Determine the [x, y] coordinate at the center of the cell enclosing the given text.  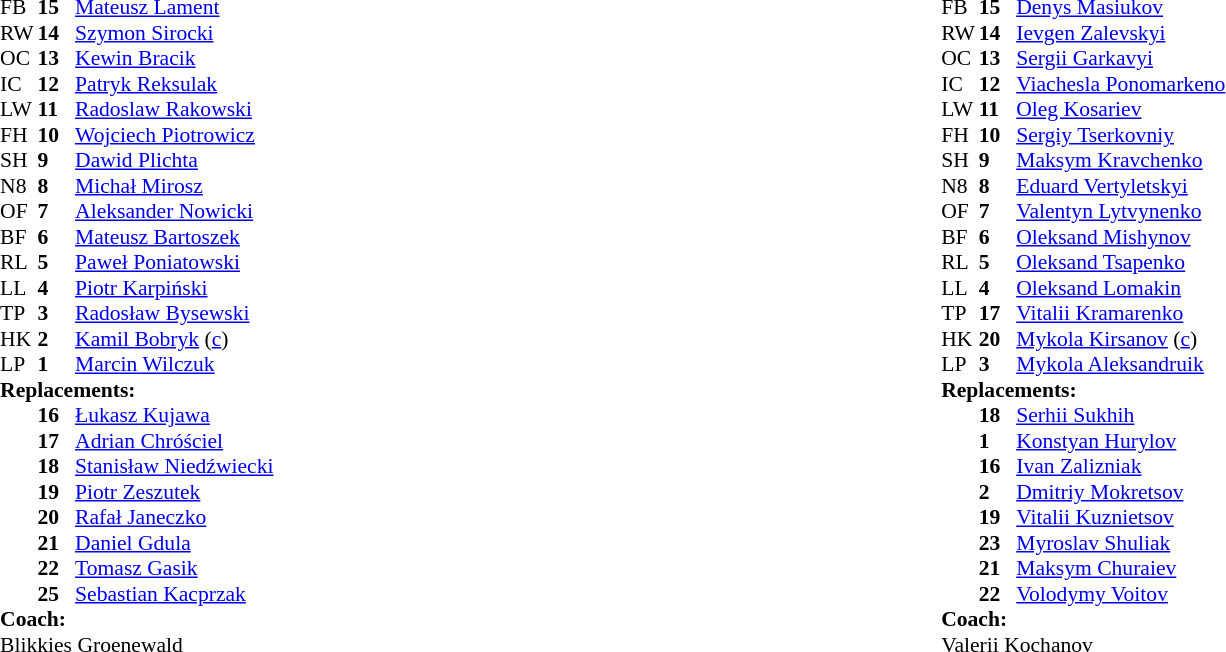
23 [998, 543]
Konstyan Hurylov [1120, 441]
Maksym Churaiev [1120, 569]
Dmitriy Mokretsov [1120, 492]
Valentyn Lytvynenko [1120, 211]
Mykola Kirsanov (c) [1120, 339]
Sergii Garkavyi [1120, 59]
Oleg Kosariev [1120, 109]
Rafał Janeczko [174, 517]
Marcin Wilczuk [174, 365]
Dawid Plichta [174, 161]
Łukasz Kujawa [174, 415]
Ivan Zalizniak [1120, 467]
Kamil Bobryk (c) [174, 339]
Radosław Bysewski [174, 313]
Maksym Kravchenko [1120, 161]
Eduard Vertyletskyi [1120, 186]
Szymon Sirocki [174, 33]
Stanisław Niedźwiecki [174, 467]
Volodymy Voitov [1120, 594]
Viachesla Ponomarkeno [1120, 84]
Vitalii Kramarenko [1120, 313]
Oleksand Lomakin [1120, 288]
Radoslaw Rakowski [174, 109]
Mykola Aleksandruik [1120, 365]
Adrian Chróściel [174, 441]
Ievgen Zalevskyi [1120, 33]
Piotr Karpiński [174, 288]
Michał Mirosz [174, 186]
Mateusz Bartoszek [174, 237]
Paweł Poniatowski [174, 263]
Aleksander Nowicki [174, 211]
Serhii Sukhih [1120, 415]
25 [57, 594]
Sergiy Tserkovniy [1120, 135]
Tomasz Gasik [174, 569]
Kewin Bracik [174, 59]
Vitalii Kuznietsov [1120, 517]
Oleksand Tsapenko [1120, 263]
Sebastian Kacprzak [174, 594]
Wojciech Piotrowicz [174, 135]
Myroslav Shuliak [1120, 543]
Daniel Gdula [174, 543]
Piotr Zeszutek [174, 492]
Patryk Reksulak [174, 84]
Oleksand Mishynov [1120, 237]
